For the text-containing cell, return its midpoint in [X, Y] coordinate format. 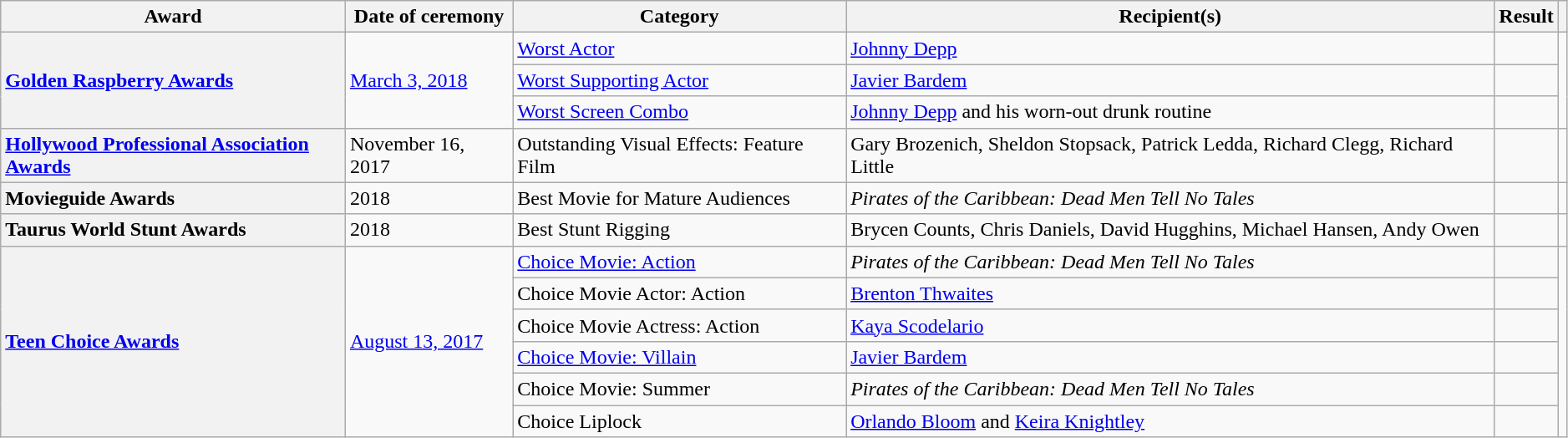
Best Stunt Rigging [680, 230]
Choice Movie Actor: Action [680, 293]
Choice Movie: Summer [680, 389]
March 3, 2018 [429, 80]
August 13, 2017 [429, 341]
Gary Brozenich, Sheldon Stopsack, Patrick Ledda, Richard Clegg, Richard Little [1170, 155]
Category [680, 17]
Date of ceremony [429, 17]
Kaya Scodelario [1170, 325]
Hollywood Professional Association Awards [174, 155]
Choice Movie Actress: Action [680, 325]
Worst Screen Combo [680, 112]
November 16, 2017 [429, 155]
Johnny Depp [1170, 48]
Choice Liplock [680, 420]
Orlando Bloom and Keira Knightley [1170, 420]
Recipient(s) [1170, 17]
Best Movie for Mature Audiences [680, 198]
Worst Actor [680, 48]
Choice Movie: Villain [680, 357]
Outstanding Visual Effects: Feature Film [680, 155]
Result [1526, 17]
Award [174, 17]
Taurus World Stunt Awards [174, 230]
Choice Movie: Action [680, 262]
Brycen Counts, Chris Daniels, David Hugghins, Michael Hansen, Andy Owen [1170, 230]
Brenton Thwaites [1170, 293]
Johnny Depp and his worn-out drunk routine [1170, 112]
Movieguide Awards [174, 198]
Worst Supporting Actor [680, 80]
Teen Choice Awards [174, 341]
Golden Raspberry Awards [174, 80]
